Locate the cell with the specified text and output its (X, Y) center coordinate. 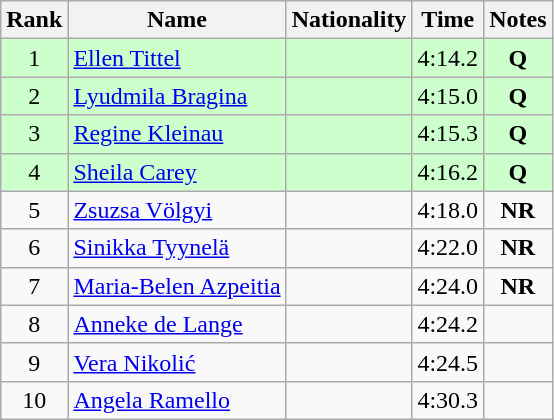
1 (34, 58)
Anneke de Lange (177, 324)
8 (34, 324)
4:24.0 (448, 286)
4 (34, 172)
Zsuzsa Völgyi (177, 210)
Vera Nikolić (177, 362)
5 (34, 210)
Rank (34, 20)
4:15.0 (448, 96)
Sinikka Tyynelä (177, 248)
4:18.0 (448, 210)
Angela Ramello (177, 400)
4:22.0 (448, 248)
9 (34, 362)
Name (177, 20)
Time (448, 20)
4:16.2 (448, 172)
4:24.2 (448, 324)
Sheila Carey (177, 172)
4:24.5 (448, 362)
10 (34, 400)
Lyudmila Bragina (177, 96)
6 (34, 248)
4:30.3 (448, 400)
4:14.2 (448, 58)
7 (34, 286)
4:15.3 (448, 134)
Notes (518, 20)
2 (34, 96)
Maria-Belen Azpeitia (177, 286)
3 (34, 134)
Regine Kleinau (177, 134)
Nationality (349, 20)
Ellen Tittel (177, 58)
